Extract the (X, Y) coordinate from the center of the cell holding the provided text.  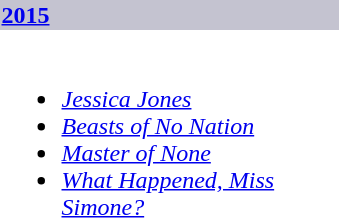
2015 (170, 15)
